Find where the given text appears and provide that cell's center as (x, y) coordinate. 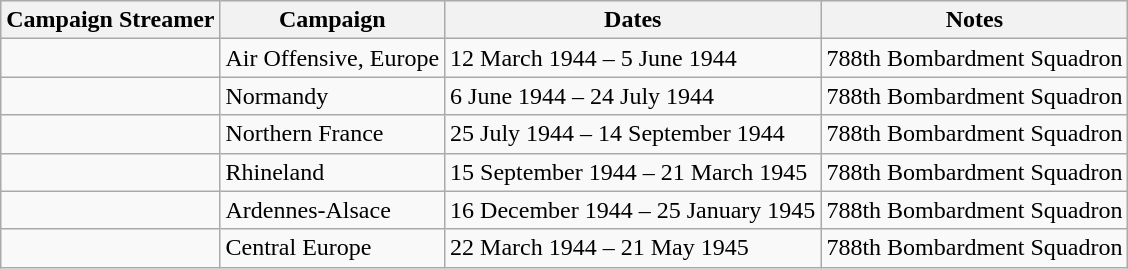
16 December 1944 – 25 January 1945 (633, 210)
Notes (974, 20)
Ardennes-Alsace (332, 210)
Rhineland (332, 172)
Dates (633, 20)
Air Offensive, Europe (332, 58)
Northern France (332, 134)
22 March 1944 – 21 May 1945 (633, 248)
Campaign Streamer (110, 20)
Campaign (332, 20)
Central Europe (332, 248)
12 March 1944 – 5 June 1944 (633, 58)
6 June 1944 – 24 July 1944 (633, 96)
15 September 1944 – 21 March 1945 (633, 172)
Normandy (332, 96)
25 July 1944 – 14 September 1944 (633, 134)
